Determine the (x, y) coordinate at the center of the cell enclosing the given text.  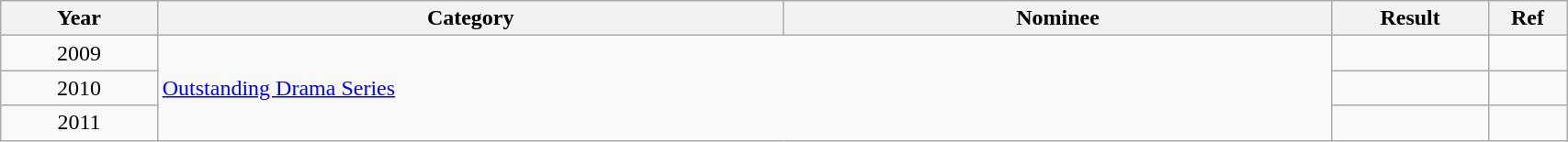
Outstanding Drama Series (744, 88)
2009 (79, 53)
Year (79, 18)
Nominee (1058, 18)
Ref (1527, 18)
2011 (79, 123)
Category (470, 18)
Result (1410, 18)
2010 (79, 88)
